For the text-containing cell, return its midpoint in (x, y) coordinate format. 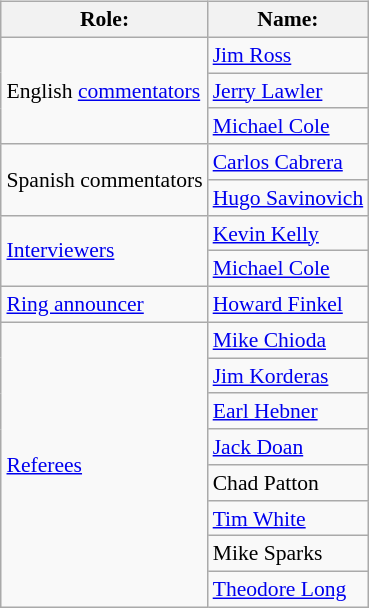
Tim White (288, 518)
Mike Chioda (288, 340)
Jerry Lawler (288, 91)
Referees (104, 464)
Jim Korderas (288, 376)
Theodore Long (288, 590)
Jim Ross (288, 55)
Ring announcer (104, 305)
Name: (288, 20)
Howard Finkel (288, 305)
Chad Patton (288, 483)
Role: (104, 20)
Interviewers (104, 250)
Carlos Cabrera (288, 162)
Mike Sparks (288, 554)
Earl Hebner (288, 411)
Hugo Savinovich (288, 198)
English commentators (104, 90)
Jack Doan (288, 447)
Kevin Kelly (288, 233)
Spanish commentators (104, 180)
